Capture the cell that displays the provided text and extract its (x, y) central coordinate. 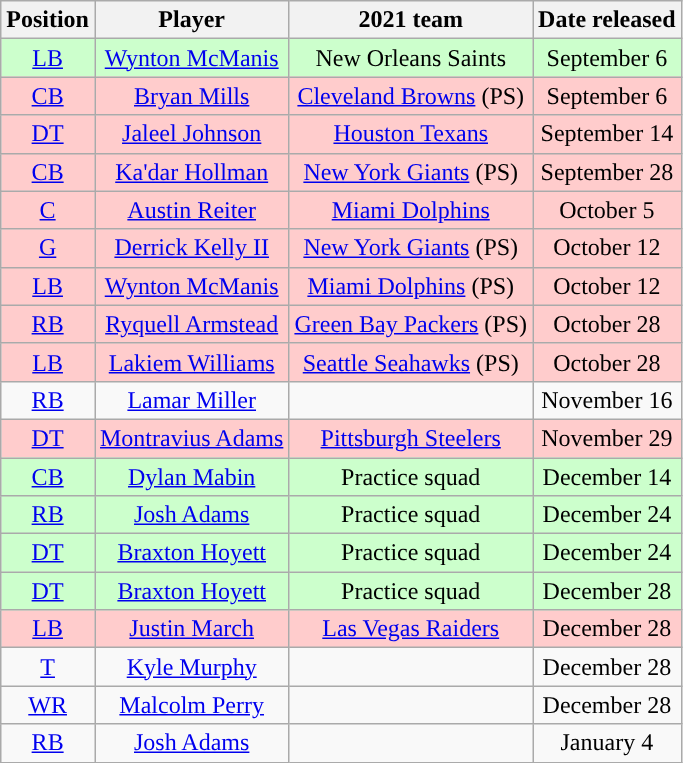
G (48, 248)
New Orleans Saints (411, 58)
Justin March (191, 629)
Ka'dar Hollman (191, 172)
Dylan Mabin (191, 477)
Kyle Murphy (191, 667)
T (48, 667)
Position (48, 20)
Seattle Seahawks (PS) (411, 362)
November 16 (608, 400)
Miami Dolphins (411, 210)
Austin Reiter (191, 210)
January 4 (608, 743)
Las Vegas Raiders (411, 629)
Bryan Mills (191, 96)
2021 team (411, 20)
C (48, 210)
Malcolm Perry (191, 705)
Lamar Miller (191, 400)
Jaleel Johnson (191, 134)
November 29 (608, 438)
Green Bay Packers (PS) (411, 324)
Date released (608, 20)
Ryquell Armstead (191, 324)
October 5 (608, 210)
WR (48, 705)
Player (191, 20)
Houston Texans (411, 134)
Derrick Kelly II (191, 248)
Lakiem Williams (191, 362)
Cleveland Browns (PS) (411, 96)
December 14 (608, 477)
September 14 (608, 134)
Miami Dolphins (PS) (411, 286)
September 28 (608, 172)
Pittsburgh Steelers (411, 438)
Montravius Adams (191, 438)
